Determine the [x, y] coordinate at the center of the cell enclosing the given text.  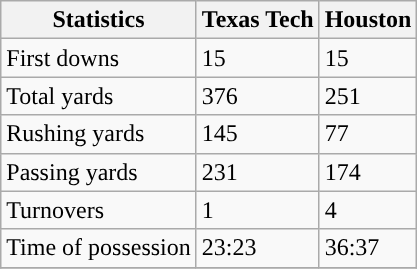
Turnovers [99, 210]
23:23 [258, 248]
231 [258, 172]
Statistics [99, 20]
Total yards [99, 96]
1 [258, 210]
36:37 [368, 248]
Passing yards [99, 172]
174 [368, 172]
251 [368, 96]
Rushing yards [99, 134]
145 [258, 134]
Houston [368, 20]
First downs [99, 58]
Time of possession [99, 248]
376 [258, 96]
4 [368, 210]
Texas Tech [258, 20]
77 [368, 134]
